Return the [x, y] coordinate for the center point of the cell that contains the specified text.  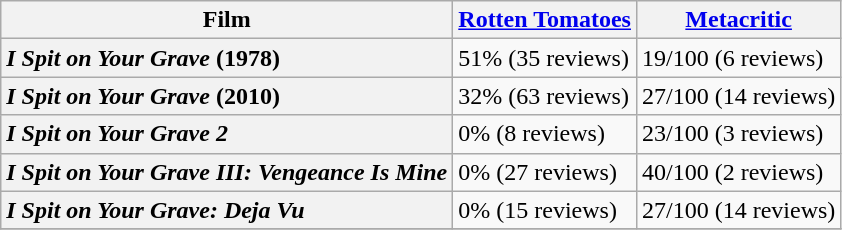
Metacritic [738, 20]
23/100 (3 reviews) [738, 134]
19/100 (6 reviews) [738, 58]
I Spit on Your Grave III: Vengeance Is Mine [227, 172]
I Spit on Your Grave 2 [227, 134]
0% (27 reviews) [545, 172]
I Spit on Your Grave (1978) [227, 58]
0% (8 reviews) [545, 134]
I Spit on Your Grave: Deja Vu [227, 210]
40/100 (2 reviews) [738, 172]
Rotten Tomatoes [545, 20]
32% (63 reviews) [545, 96]
Film [227, 20]
I Spit on Your Grave (2010) [227, 96]
0% (15 reviews) [545, 210]
51% (35 reviews) [545, 58]
